Extract the [X, Y] coordinate from the center of the cell holding the provided text.  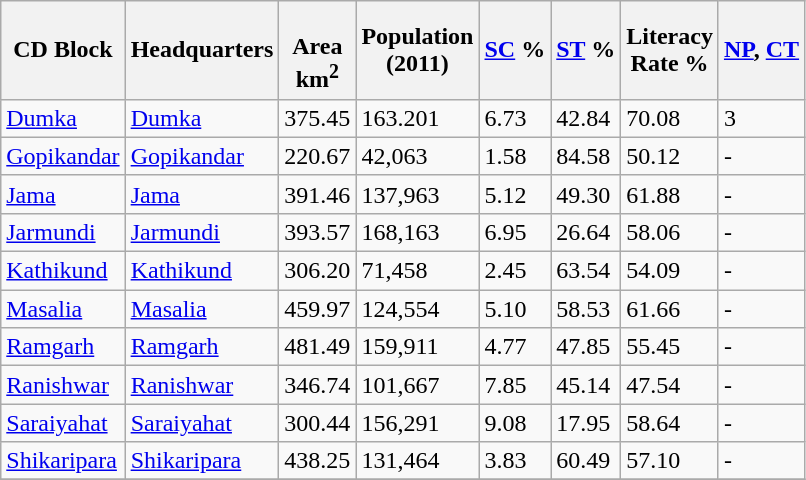
7.85 [515, 385]
47.85 [586, 347]
101,667 [418, 385]
375.45 [318, 118]
55.45 [670, 347]
26.64 [586, 232]
49.30 [586, 194]
1.58 [515, 156]
156,291 [418, 423]
9.08 [515, 423]
60.49 [586, 461]
Literacy Rate % [670, 50]
4.77 [515, 347]
393.57 [318, 232]
124,554 [418, 309]
63.54 [586, 271]
391.46 [318, 194]
438.25 [318, 461]
ST % [586, 50]
163.201 [418, 118]
71,458 [418, 271]
459.97 [318, 309]
CD Block [63, 50]
42.84 [586, 118]
58.64 [670, 423]
2.45 [515, 271]
58.53 [586, 309]
58.06 [670, 232]
NP, CT [761, 50]
61.66 [670, 309]
Headquarters [202, 50]
17.95 [586, 423]
346.74 [318, 385]
6.73 [515, 118]
5.10 [515, 309]
220.67 [318, 156]
159,911 [418, 347]
84.58 [586, 156]
61.88 [670, 194]
45.14 [586, 385]
70.08 [670, 118]
42,063 [418, 156]
6.95 [515, 232]
SC % [515, 50]
57.10 [670, 461]
5.12 [515, 194]
131,464 [418, 461]
3 [761, 118]
306.20 [318, 271]
137,963 [418, 194]
300.44 [318, 423]
3.83 [515, 461]
Population(2011) [418, 50]
47.54 [670, 385]
50.12 [670, 156]
168,163 [418, 232]
Areakm2 [318, 50]
481.49 [318, 347]
54.09 [670, 271]
